Extract the (x, y) coordinate from the center of the cell holding the provided text.  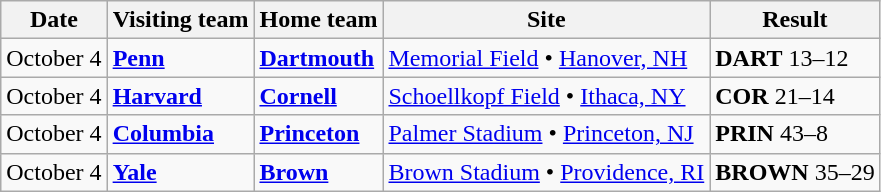
Site (546, 20)
Dartmouth (318, 58)
Date (54, 20)
Yale (180, 172)
Memorial Field • Hanover, NH (546, 58)
Cornell (318, 96)
COR 21–14 (795, 96)
Result (795, 20)
Brown Stadium • Providence, RI (546, 172)
Home team (318, 20)
DART 13–12 (795, 58)
Palmer Stadium • Princeton, NJ (546, 134)
BROWN 35–29 (795, 172)
Brown (318, 172)
PRIN 43–8 (795, 134)
Schoellkopf Field • Ithaca, NY (546, 96)
Penn (180, 58)
Columbia (180, 134)
Visiting team (180, 20)
Harvard (180, 96)
Princeton (318, 134)
